Scan for the cell matching the given text and deliver its [x, y] coordinate at center. 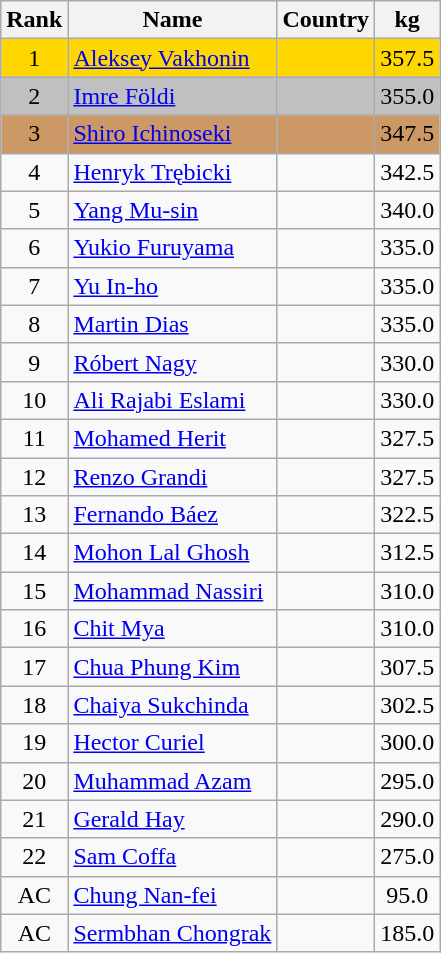
19 [34, 743]
Imre Földi [172, 96]
185.0 [408, 933]
357.5 [408, 58]
7 [34, 286]
11 [34, 438]
312.5 [408, 553]
340.0 [408, 210]
Hector Curiel [172, 743]
Shiro Ichinoseki [172, 134]
355.0 [408, 96]
Chit Mya [172, 629]
4 [34, 172]
17 [34, 667]
Gerald Hay [172, 819]
Mohon Lal Ghosh [172, 553]
Aleksey Vakhonin [172, 58]
Henryk Trębicki [172, 172]
Rank [34, 20]
15 [34, 591]
20 [34, 781]
21 [34, 819]
22 [34, 857]
14 [34, 553]
Fernando Báez [172, 515]
Chung Nan-fei [172, 895]
8 [34, 324]
275.0 [408, 857]
Name [172, 20]
307.5 [408, 667]
302.5 [408, 705]
10 [34, 400]
Yang Mu-sin [172, 210]
2 [34, 96]
Chua Phung Kim [172, 667]
322.5 [408, 515]
Sam Coffa [172, 857]
5 [34, 210]
18 [34, 705]
Country [326, 20]
kg [408, 20]
342.5 [408, 172]
Yukio Furuyama [172, 248]
290.0 [408, 819]
295.0 [408, 781]
Yu In-ho [172, 286]
Renzo Grandi [172, 477]
300.0 [408, 743]
Martin Dias [172, 324]
16 [34, 629]
Róbert Nagy [172, 362]
Sermbhan Chongrak [172, 933]
Ali Rajabi Eslami [172, 400]
Mohamed Herit [172, 438]
9 [34, 362]
6 [34, 248]
1 [34, 58]
13 [34, 515]
Mohammad Nassiri [172, 591]
347.5 [408, 134]
95.0 [408, 895]
3 [34, 134]
Muhammad Azam [172, 781]
Chaiya Sukchinda [172, 705]
12 [34, 477]
